For the text-containing cell, return its midpoint in [x, y] coordinate format. 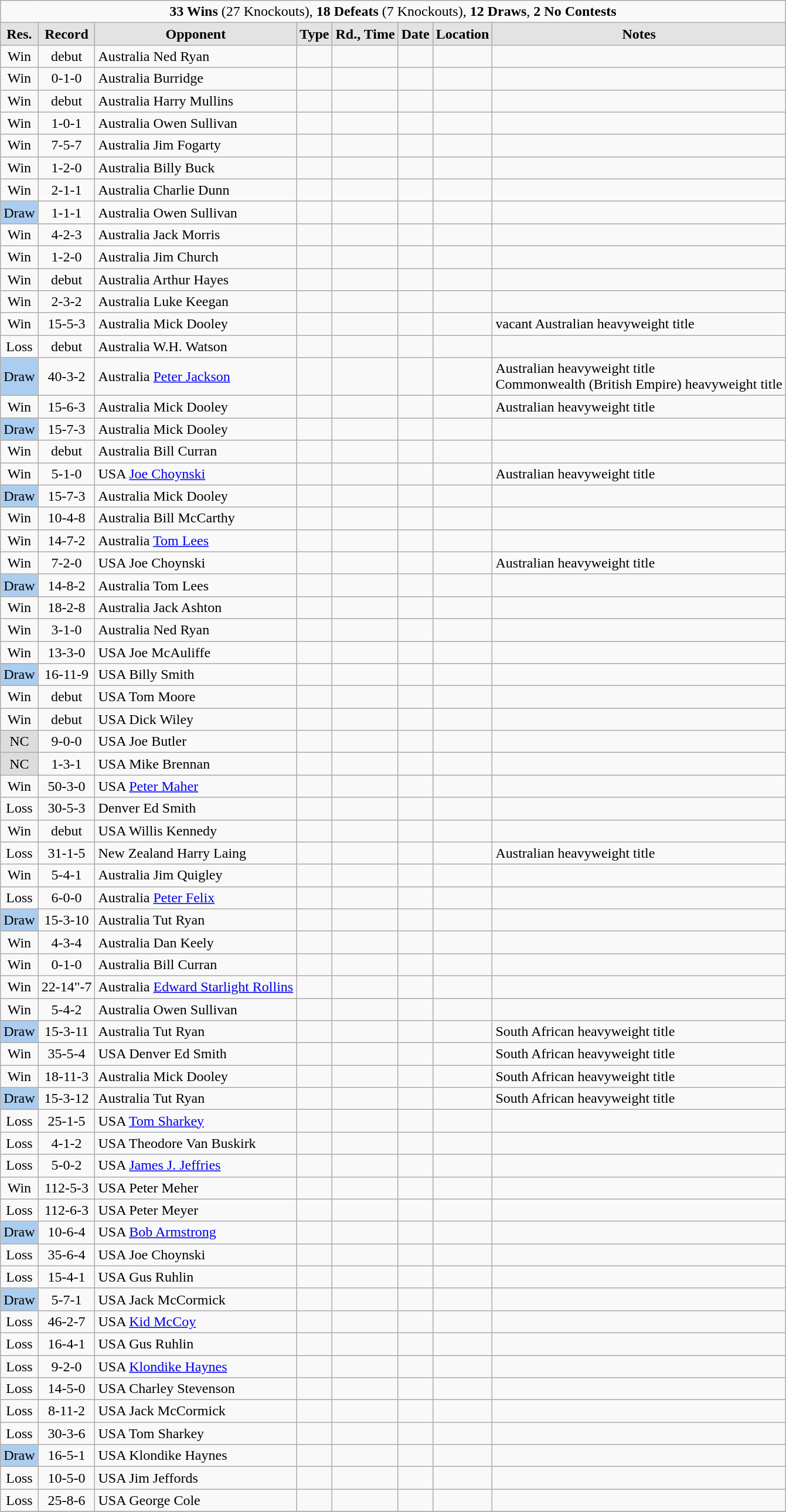
5-7-1 [67, 1299]
40-3-2 [67, 376]
1-0-1 [67, 123]
Australia Charlie Dunn [196, 190]
25-1-5 [67, 1121]
Record [67, 34]
33 Wins (27 Knockouts), 18 Defeats (7 Knockouts), 12 Draws, 2 No Contests [393, 12]
Australian heavyweight titleCommonwealth (British Empire) heavyweight title [639, 376]
Location [462, 34]
5-4-2 [67, 1009]
Australia Jim Church [196, 257]
USA Dick Wiley [196, 719]
14-5-0 [67, 1389]
USA Joe McAuliffe [196, 653]
14-7-2 [67, 541]
112-6-3 [67, 1210]
8-11-2 [67, 1411]
Australia Edward Starlight Rollins [196, 987]
10-6-4 [67, 1232]
14-8-2 [67, 585]
Australia W.H. Watson [196, 346]
Australia Burridge [196, 79]
22-14"-7 [67, 987]
30-3-6 [67, 1433]
USA Billy Smith [196, 675]
6-0-0 [67, 898]
15-4-1 [67, 1277]
Australia Peter Felix [196, 898]
Australia Jim Fogarty [196, 145]
15-3-11 [67, 1032]
Opponent [196, 34]
4-3-4 [67, 942]
USA Kid McCoy [196, 1321]
New Zealand Harry Laing [196, 853]
Australia Harry Mullins [196, 101]
USA Willis Kennedy [196, 831]
USA Charley Stevenson [196, 1389]
Denver Ed Smith [196, 808]
35-5-4 [67, 1054]
9-0-0 [67, 742]
3-1-0 [67, 630]
1-3-1 [67, 764]
Australia Peter Jackson [196, 376]
Australia Luke Keegan [196, 302]
USA George Cole [196, 1500]
15-3-12 [67, 1099]
2-1-1 [67, 190]
USA Peter Meher [196, 1188]
18-11-3 [67, 1076]
Australia Jack Morris [196, 235]
USA Theodore Van Buskirk [196, 1143]
USA Joe Butler [196, 742]
9-2-0 [67, 1367]
USA James J. Jeffries [196, 1166]
Australia Jack Ashton [196, 607]
USA Mike Brennan [196, 764]
Res. [19, 34]
7-2-0 [67, 563]
USA Tom Moore [196, 697]
Australia Bill McCarthy [196, 518]
46-2-7 [67, 1321]
31-1-5 [67, 853]
50-3-0 [67, 786]
1-1-1 [67, 212]
7-5-7 [67, 145]
Rd., Time [365, 34]
vacant Australian heavyweight title [639, 324]
2-3-2 [67, 302]
Date [415, 34]
13-3-0 [67, 653]
25-8-6 [67, 1500]
15-3-10 [67, 920]
Australia Billy Buck [196, 168]
16-11-9 [67, 675]
35-6-4 [67, 1255]
USA Peter Maher [196, 786]
Australia Arthur Hayes [196, 280]
15-5-3 [67, 324]
10-4-8 [67, 518]
USA Jim Jeffords [196, 1478]
15-6-3 [67, 407]
Australia Jim Quigley [196, 875]
4-1-2 [67, 1143]
USA Peter Meyer [196, 1210]
5-0-2 [67, 1166]
10-5-0 [67, 1478]
USA Bob Armstrong [196, 1232]
18-2-8 [67, 607]
Type [314, 34]
Notes [639, 34]
4-2-3 [67, 235]
16-5-1 [67, 1456]
112-5-3 [67, 1188]
USA Denver Ed Smith [196, 1054]
5-1-0 [67, 474]
16-4-1 [67, 1344]
Australia Dan Keely [196, 942]
30-5-3 [67, 808]
5-4-1 [67, 875]
